Extract the (X, Y) coordinate from the center of the cell holding the provided text.  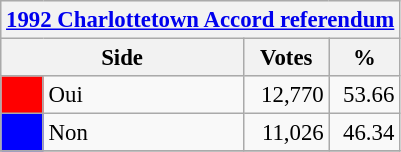
% (364, 58)
Side (122, 58)
11,026 (286, 133)
Oui (143, 95)
12,770 (286, 95)
Votes (286, 58)
1992 Charlottetown Accord referendum (200, 20)
46.34 (364, 133)
53.66 (364, 95)
Non (143, 133)
